Search for the cell housing the specified text and yield its (x, y) center coordinate. 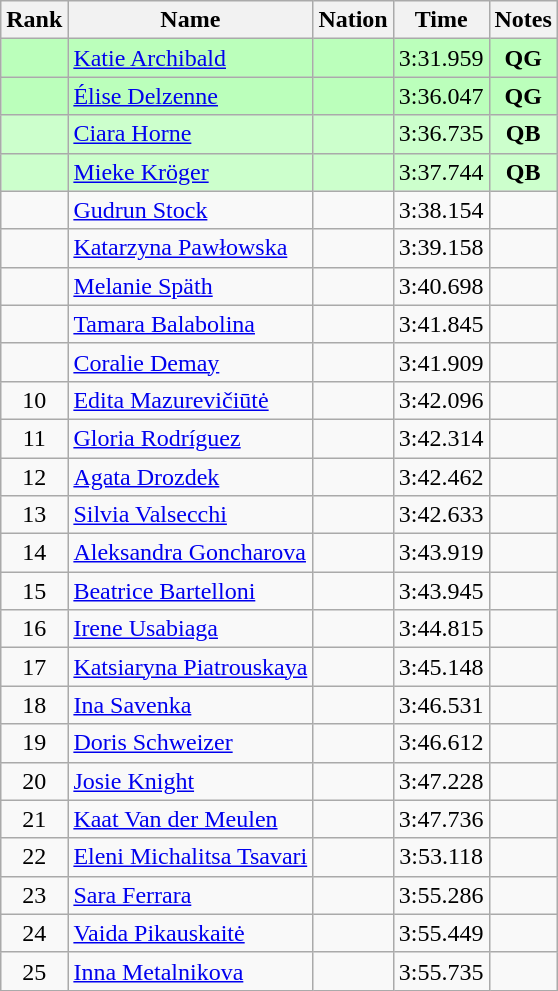
Agata Drozdek (190, 477)
Vaida Pikauskaitė (190, 933)
25 (34, 971)
3:42.633 (441, 515)
3:55.286 (441, 895)
Coralie Demay (190, 362)
Silvia Valsecchi (190, 515)
3:45.148 (441, 667)
Rank (34, 20)
3:53.118 (441, 857)
3:42.462 (441, 477)
3:42.314 (441, 438)
Kaat Van der Meulen (190, 819)
Aleksandra Goncharova (190, 553)
3:55.449 (441, 933)
3:44.815 (441, 629)
Doris Schweizer (190, 743)
23 (34, 895)
Beatrice Bartelloni (190, 591)
3:38.154 (441, 210)
24 (34, 933)
3:36.047 (441, 96)
3:55.735 (441, 971)
Inna Metalnikova (190, 971)
17 (34, 667)
3:46.531 (441, 705)
22 (34, 857)
Melanie Späth (190, 286)
3:43.945 (441, 591)
16 (34, 629)
3:47.228 (441, 781)
21 (34, 819)
20 (34, 781)
Gloria Rodríguez (190, 438)
Eleni Michalitsa Tsavari (190, 857)
10 (34, 400)
Gudrun Stock (190, 210)
3:40.698 (441, 286)
3:36.735 (441, 134)
Time (441, 20)
Nation (353, 20)
3:37.744 (441, 172)
3:41.845 (441, 324)
Tamara Balabolina (190, 324)
Sara Ferrara (190, 895)
3:41.909 (441, 362)
13 (34, 515)
Mieke Kröger (190, 172)
Katsiaryna Piatrouskaya (190, 667)
12 (34, 477)
Irene Usabiaga (190, 629)
Name (190, 20)
3:46.612 (441, 743)
Josie Knight (190, 781)
Katie Archibald (190, 58)
3:39.158 (441, 248)
19 (34, 743)
3:42.096 (441, 400)
3:31.959 (441, 58)
11 (34, 438)
3:43.919 (441, 553)
Katarzyna Pawłowska (190, 248)
18 (34, 705)
Notes (523, 20)
Ina Savenka (190, 705)
15 (34, 591)
3:47.736 (441, 819)
Edita Mazurevičiūtė (190, 400)
Ciara Horne (190, 134)
Élise Delzenne (190, 96)
14 (34, 553)
